Find where the given text appears and provide that cell's center as [x, y] coordinate. 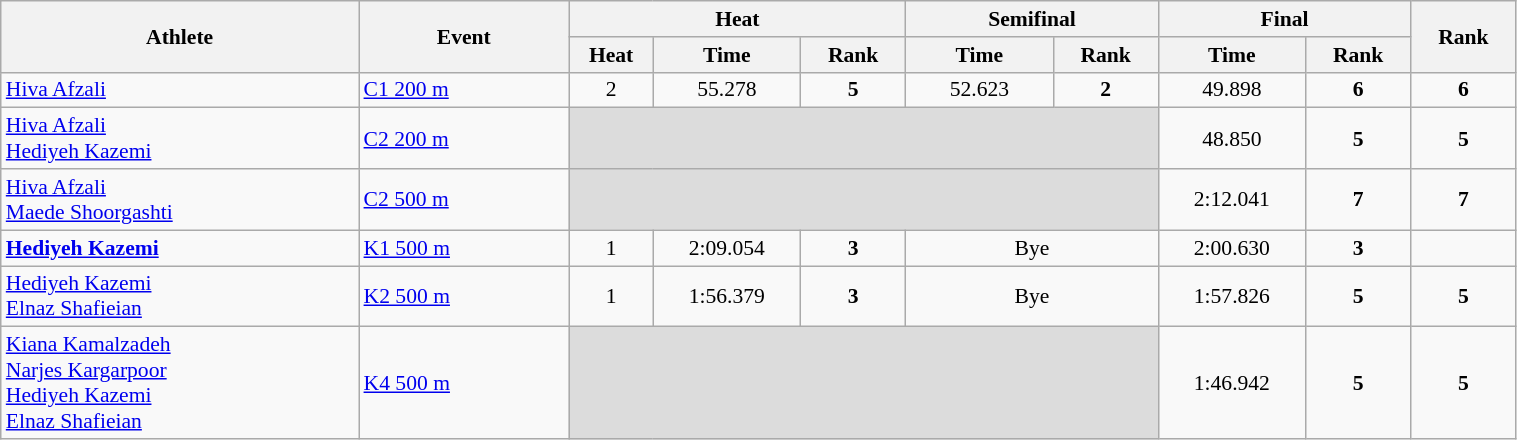
Semifinal [1032, 19]
Event [464, 36]
2:00.630 [1232, 248]
K1 500 m [464, 248]
Kiana KamalzadehNarjes KargarpoorHediyeh KazemiElnaz Shafieian [180, 383]
C2 500 m [464, 200]
Hiva AfzaliMaede Shoorgashti [180, 200]
2:12.041 [1232, 200]
1:56.379 [726, 296]
K2 500 m [464, 296]
Hiva Afzali [180, 90]
Hediyeh Kazemi [180, 248]
Hediyeh KazemiElnaz Shafieian [180, 296]
52.623 [980, 90]
Hiva AfzaliHediyeh Kazemi [180, 138]
2:09.054 [726, 248]
55.278 [726, 90]
49.898 [1232, 90]
48.850 [1232, 138]
C2 200 m [464, 138]
1:46.942 [1232, 383]
Athlete [180, 36]
K4 500 m [464, 383]
Final [1284, 19]
C1 200 m [464, 90]
1:57.826 [1232, 296]
